Locate the cell with the specified text and output its [x, y] center coordinate. 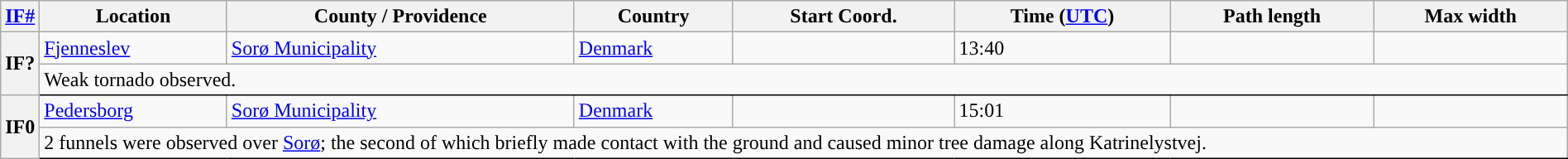
IF? [20, 64]
13:40 [1062, 48]
Fjenneslev [133, 48]
2 funnels were observed over Sorø; the second of which briefly made contact with the ground and caused minor tree damage along Katrinelystvej. [804, 142]
Max width [1470, 17]
Country [653, 17]
Weak tornado observed. [804, 79]
IF0 [20, 127]
Start Coord. [844, 17]
Time (UTC) [1062, 17]
County / Providence [400, 17]
15:01 [1062, 111]
IF# [20, 17]
Location [133, 17]
Pedersborg [133, 111]
Path length [1272, 17]
